Find where the given text appears and provide that cell's center as [x, y] coordinate. 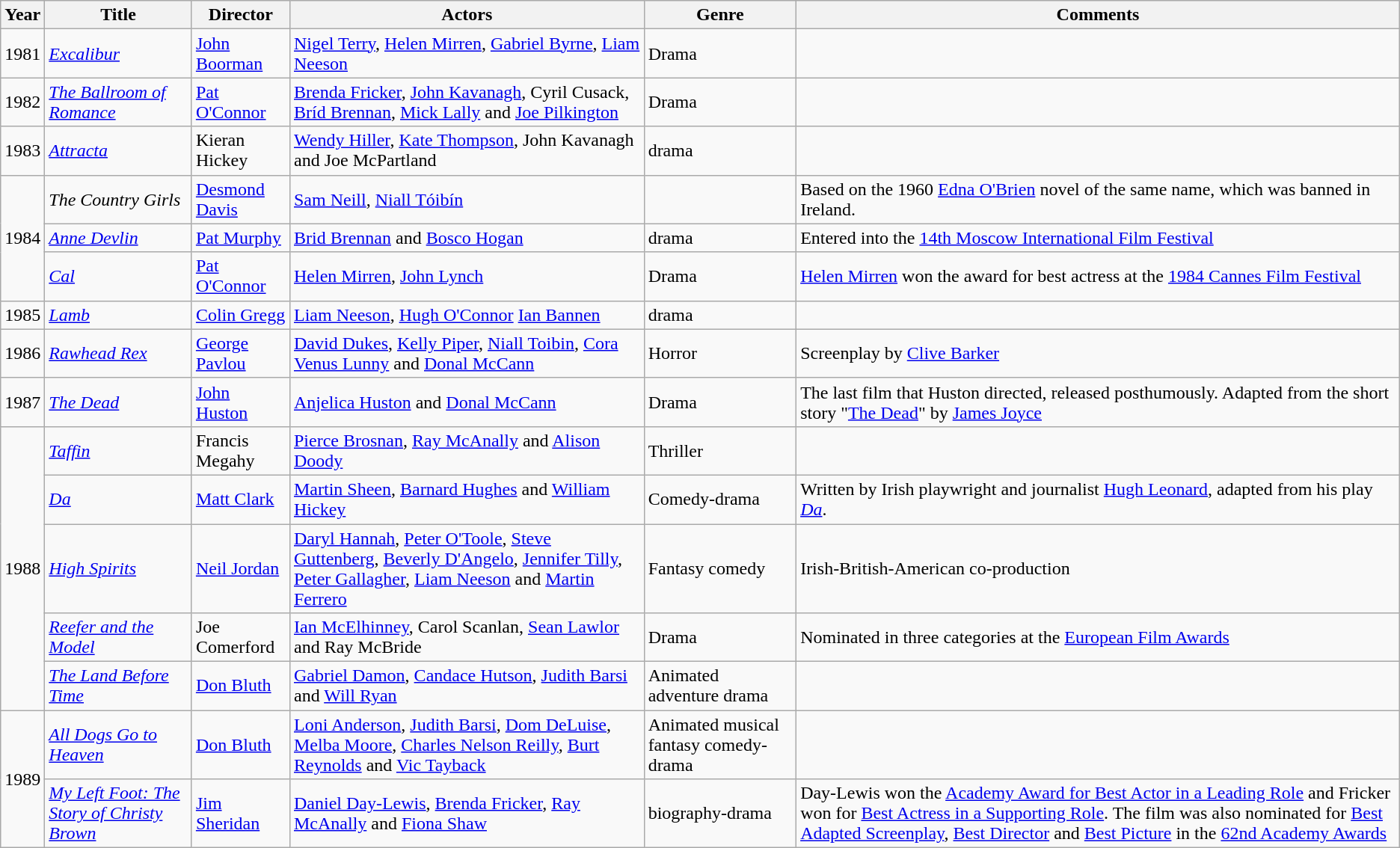
Animated musical fantasy comedy-drama [720, 745]
John Boorman [241, 54]
Pat Murphy [241, 238]
Irish-British-American co-production [1098, 568]
My Left Foot: The Story of Christy Brown [118, 814]
biography-drama [720, 814]
Year [22, 15]
1985 [22, 315]
Director [241, 15]
The Dead [118, 402]
Daryl Hannah, Peter O'Toole, Steve Guttenberg, Beverly D'Angelo, Jennifer Tilly, Peter Gallagher, Liam Neeson and Martin Ferrero [467, 568]
Comedy-drama [720, 500]
John Huston [241, 402]
Nominated in three categories at the European Film Awards [1098, 637]
Title [118, 15]
Joe Comerford [241, 637]
Fantasy comedy [720, 568]
Taffin [118, 450]
Entered into the 14th Moscow International Film Festival [1098, 238]
Matt Clark [241, 500]
Genre [720, 15]
1983 [22, 151]
The Land Before Time [118, 686]
1982 [22, 102]
Colin Gregg [241, 315]
Attracta [118, 151]
Brid Brennan and Bosco Hogan [467, 238]
Francis Megahy [241, 450]
1981 [22, 54]
Excalibur [118, 54]
Da [118, 500]
Based on the 1960 Edna O'Brien novel of the same name, which was banned in Ireland. [1098, 199]
David Dukes, Kelly Piper, Niall Toibin, Cora Venus Lunny and Donal McCann [467, 353]
Pierce Brosnan, Ray McAnally and Alison Doody [467, 450]
Reefer and the Model [118, 637]
Lamb [118, 315]
The Ballroom of Romance [118, 102]
Horror [720, 353]
Sam Neill, Niall Tóibín [467, 199]
Kieran Hickey [241, 151]
All Dogs Go to Heaven [118, 745]
Helen Mirren won the award for best actress at the 1984 Cannes Film Festival [1098, 277]
Thriller [720, 450]
1986 [22, 353]
Daniel Day-Lewis, Brenda Fricker, Ray McAnally and Fiona Shaw [467, 814]
Written by Irish playwright and journalist Hugh Leonard, adapted from his play Da. [1098, 500]
Gabriel Damon, Candace Hutson, Judith Barsi and Will Ryan [467, 686]
Anne Devlin [118, 238]
Nigel Terry, Helen Mirren, Gabriel Byrne, Liam Neeson [467, 54]
High Spirits [118, 568]
Animated adventure drama [720, 686]
Rawhead Rex [118, 353]
Screenplay by Clive Barker [1098, 353]
Ian McElhinney, Carol Scanlan, Sean Lawlor and Ray McBride [467, 637]
1989 [22, 779]
1988 [22, 568]
Loni Anderson, Judith Barsi, Dom DeLuise, Melba Moore, Charles Nelson Reilly, Burt Reynolds and Vic Tayback [467, 745]
Neil Jordan [241, 568]
1987 [22, 402]
Helen Mirren, John Lynch [467, 277]
Wendy Hiller, Kate Thompson, John Kavanagh and Joe McPartland [467, 151]
The last film that Huston directed, released posthumously. Adapted from the short story "The Dead" by James Joyce [1098, 402]
Jim Sheridan [241, 814]
Cal [118, 277]
Liam Neeson, Hugh O'Connor Ian Bannen [467, 315]
Actors [467, 15]
George Pavlou [241, 353]
Anjelica Huston and Donal McCann [467, 402]
Comments [1098, 15]
Martin Sheen, Barnard Hughes and William Hickey [467, 500]
Brenda Fricker, John Kavanagh, Cyril Cusack, Bríd Brennan, Mick Lally and Joe Pilkington [467, 102]
1984 [22, 238]
Desmond Davis [241, 199]
The Country Girls [118, 199]
